Detect which cell encompasses the target text, then output its (x, y) center coordinate. 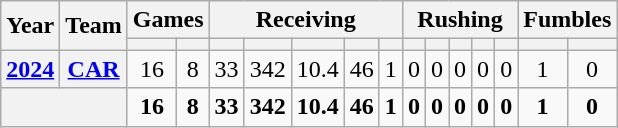
Games (168, 20)
CAR (94, 69)
Team (94, 26)
Rushing (460, 20)
Receiving (306, 20)
Fumbles (568, 20)
2024 (30, 69)
Year (30, 26)
